Extract the (X, Y) coordinate from the center of the cell holding the provided text.  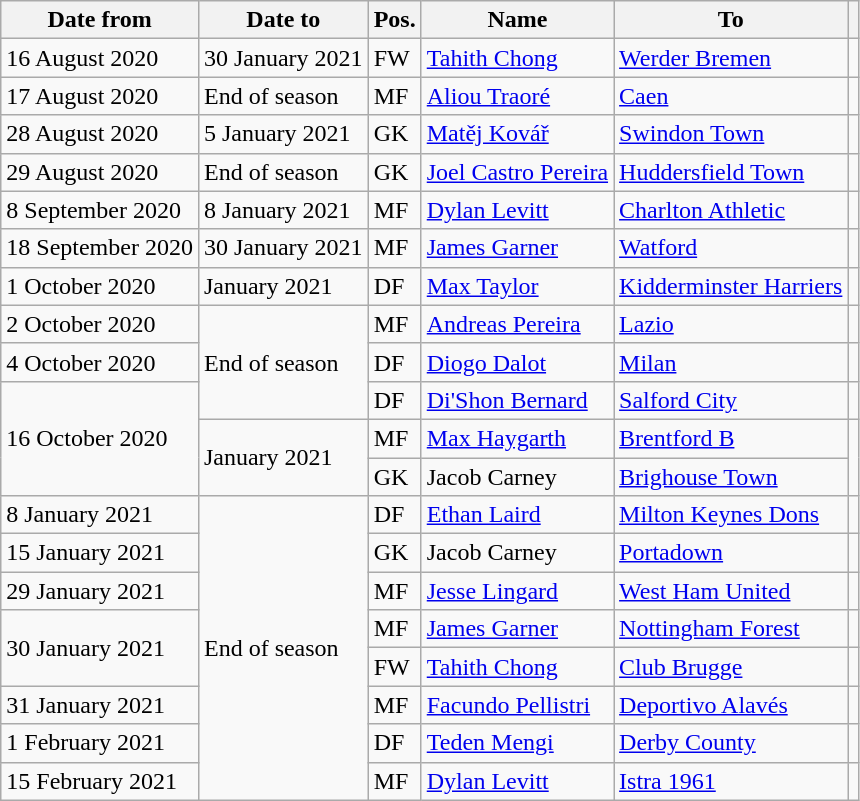
Date to (283, 20)
Derby County (731, 743)
Portadown (731, 553)
Teden Mengi (517, 743)
1 February 2021 (100, 743)
Matěj Kovář (517, 134)
Salford City (731, 400)
Jesse Lingard (517, 591)
Werder Bremen (731, 58)
Max Taylor (517, 286)
29 January 2021 (100, 591)
Pos. (394, 20)
Deportivo Alavés (731, 705)
16 August 2020 (100, 58)
Watford (731, 248)
Di'Shon Bernard (517, 400)
Milton Keynes Dons (731, 515)
Facundo Pellistri (517, 705)
Max Haygarth (517, 438)
Istra 1961 (731, 781)
Huddersfield Town (731, 172)
15 February 2021 (100, 781)
28 August 2020 (100, 134)
31 January 2021 (100, 705)
Diogo Dalot (517, 362)
2 October 2020 (100, 324)
Brighouse Town (731, 477)
Ethan Laird (517, 515)
Milan (731, 362)
8 September 2020 (100, 210)
To (731, 20)
West Ham United (731, 591)
Caen (731, 96)
29 August 2020 (100, 172)
15 January 2021 (100, 553)
Andreas Pereira (517, 324)
Charlton Athletic (731, 210)
Joel Castro Pereira (517, 172)
Date from (100, 20)
Club Brugge (731, 667)
16 October 2020 (100, 438)
5 January 2021 (283, 134)
Brentford B (731, 438)
Aliou Traoré (517, 96)
Lazio (731, 324)
17 August 2020 (100, 96)
4 October 2020 (100, 362)
18 September 2020 (100, 248)
Kidderminster Harriers (731, 286)
Swindon Town (731, 134)
Name (517, 20)
1 October 2020 (100, 286)
Nottingham Forest (731, 629)
